From the cell containing the given text, extract its center point as (x, y) coordinate. 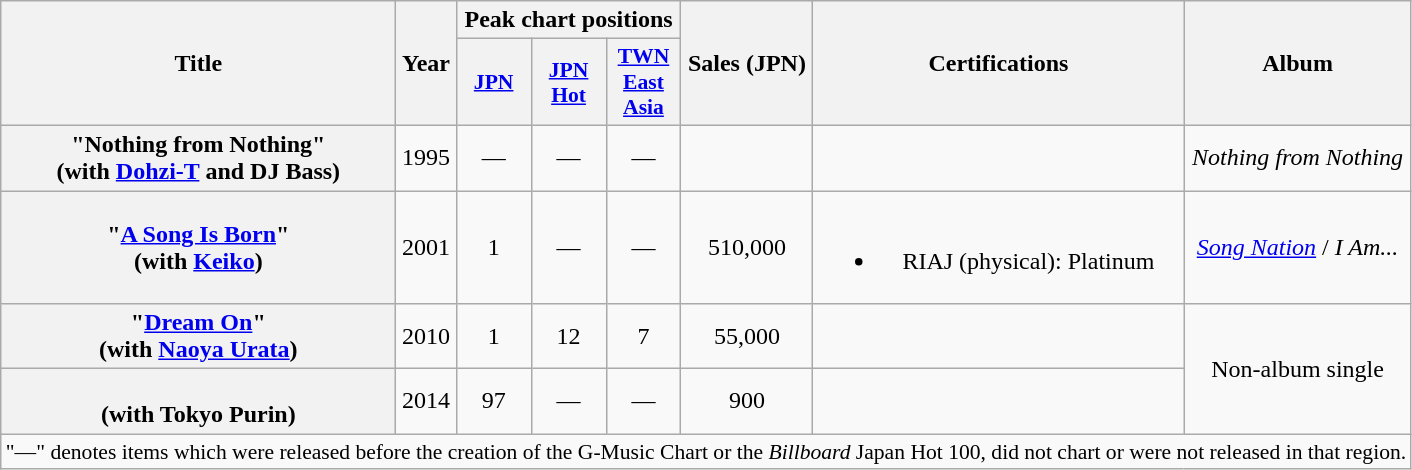
2010 (426, 336)
55,000 (747, 336)
Song Nation / I Am... (1298, 246)
"Dream On"(with Naoya Urata) (198, 336)
1995 (426, 158)
12 (568, 336)
900 (747, 402)
Nothing from Nothing (1298, 158)
7 (644, 336)
TWN East Asia (644, 82)
Title (198, 64)
Sales (JPN) (747, 64)
"A Song Is Born"(with Keiko) (198, 246)
RIAJ (physical): Platinum (998, 246)
97 (494, 402)
Peak chart positions (568, 20)
Certifications (998, 64)
Non-album single (1298, 369)
"Nothing from Nothing"(with Dohzi-T and DJ Bass) (198, 158)
510,000 (747, 246)
2001 (426, 246)
2014 (426, 402)
(with Tokyo Purin) (198, 402)
JPN (494, 82)
Album (1298, 64)
JPN Hot (568, 82)
Year (426, 64)
